Locate the cell with the specified text and output its (x, y) center coordinate. 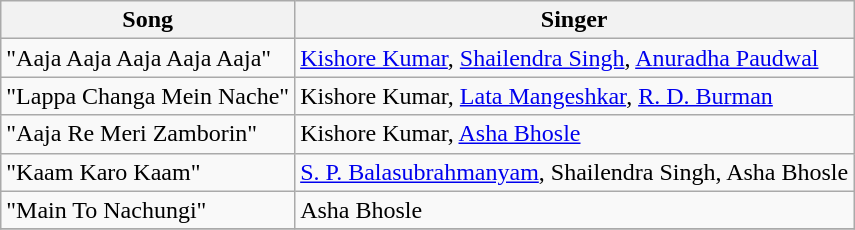
"Kaam Karo Kaam" (148, 172)
Kishore Kumar, Lata Mangeshkar, R. D. Burman (574, 96)
S. P. Balasubrahmanyam, Shailendra Singh, Asha Bhosle (574, 172)
Singer (574, 20)
Kishore Kumar, Asha Bhosle (574, 134)
Song (148, 20)
"Lappa Changa Mein Nache" (148, 96)
"Main To Nachungi" (148, 210)
"Aaja Aaja Aaja Aaja Aaja" (148, 58)
Kishore Kumar, Shailendra Singh, Anuradha Paudwal (574, 58)
Asha Bhosle (574, 210)
"Aaja Re Meri Zamborin" (148, 134)
